Extract the (X, Y) coordinate from the center of the cell holding the provided text.  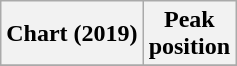
Chart (2019) (72, 34)
Peakposition (189, 34)
